Identify which cell holds the provided text, then report its (X, Y) central coordinate. 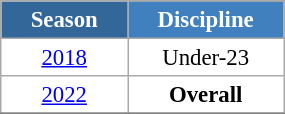
Discipline (206, 20)
2022 (64, 95)
Under-23 (206, 58)
Overall (206, 95)
Season (64, 20)
2018 (64, 58)
